Detect which cell encompasses the target text, then output its [X, Y] center coordinate. 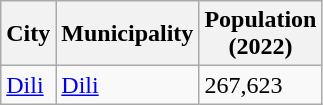
267,623 [260, 85]
Municipality [128, 34]
City [28, 34]
Population(2022) [260, 34]
